Return (X, Y) of the center of cell containing provided text 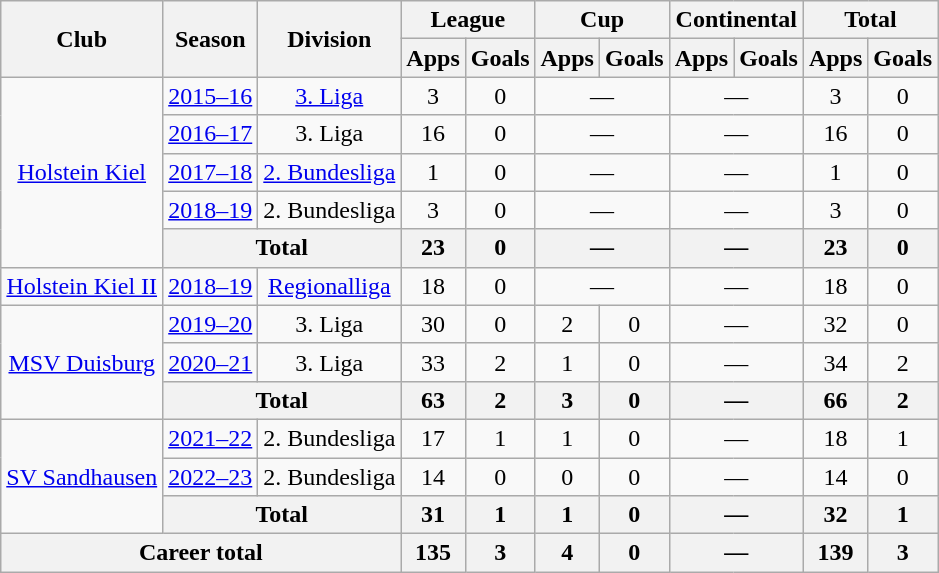
League (468, 20)
2017–18 (210, 172)
Division (330, 39)
Regionalliga (330, 286)
Club (82, 39)
Season (210, 39)
MSV Duisburg (82, 362)
Cup (602, 20)
34 (835, 362)
Holstein Kiel II (82, 286)
2022–23 (210, 477)
135 (433, 553)
Career total (201, 553)
Holstein Kiel (82, 172)
33 (433, 362)
139 (835, 553)
63 (433, 400)
2020–21 (210, 362)
66 (835, 400)
17 (433, 438)
4 (567, 553)
SV Sandhausen (82, 476)
31 (433, 515)
2019–20 (210, 324)
2015–16 (210, 96)
30 (433, 324)
2021–22 (210, 438)
2016–17 (210, 134)
Continental (736, 20)
